Return the (X, Y) coordinate for the center point of the cell that contains the specified text.  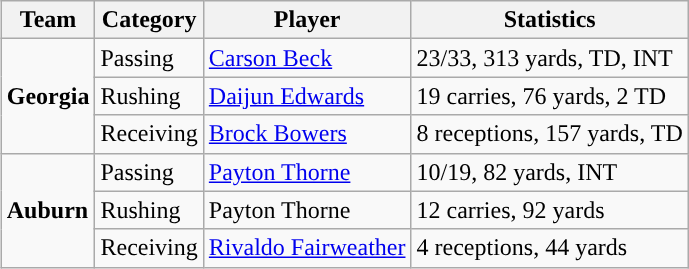
Auburn (48, 210)
Statistics (550, 20)
10/19, 82 yards, INT (550, 172)
12 carries, 92 yards (550, 210)
23/33, 313 yards, TD, INT (550, 58)
Carson Beck (307, 58)
Daijun Edwards (307, 96)
Team (48, 20)
Player (307, 20)
Brock Bowers (307, 134)
Category (149, 20)
Rivaldo Fairweather (307, 248)
4 receptions, 44 yards (550, 248)
8 receptions, 157 yards, TD (550, 134)
Georgia (48, 96)
19 carries, 76 yards, 2 TD (550, 96)
